Detect which cell encompasses the target text, then output its (x, y) center coordinate. 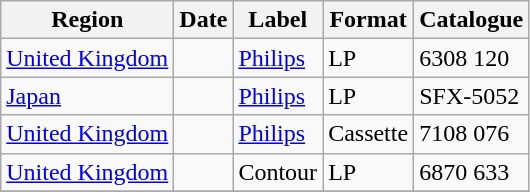
Cassette (368, 134)
Date (204, 20)
Region (88, 20)
Format (368, 20)
Contour (278, 172)
6308 120 (472, 58)
Label (278, 20)
6870 633 (472, 172)
7108 076 (472, 134)
SFX-5052 (472, 96)
Catalogue (472, 20)
Japan (88, 96)
